Search for the cell housing the specified text and yield its [X, Y] center coordinate. 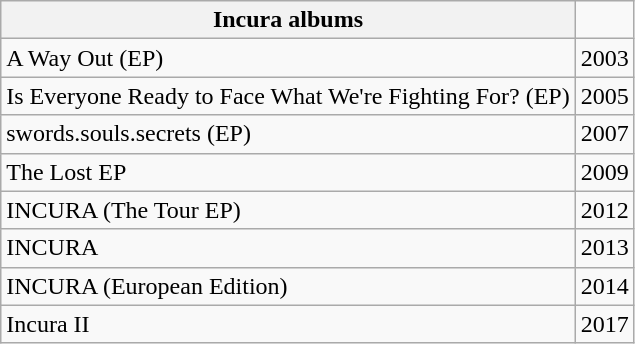
2014 [604, 286]
INCURA (The Tour EP) [288, 210]
INCURA [288, 248]
2009 [604, 172]
A Way Out (EP) [288, 58]
Is Everyone Ready to Face What We're Fighting For? (EP) [288, 96]
Incura albums [288, 20]
2003 [604, 58]
2012 [604, 210]
2013 [604, 248]
swords.souls.secrets (EP) [288, 134]
INCURA (European Edition) [288, 286]
2005 [604, 96]
2017 [604, 324]
The Lost EP [288, 172]
2007 [604, 134]
Incura II [288, 324]
